Determine the (X, Y) coordinate at the center of the cell enclosing the given text.  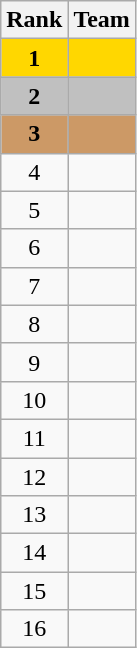
Rank (34, 20)
15 (34, 591)
9 (34, 362)
12 (34, 477)
5 (34, 210)
2 (34, 96)
13 (34, 515)
Team (102, 20)
3 (34, 134)
16 (34, 629)
11 (34, 438)
8 (34, 324)
10 (34, 400)
4 (34, 172)
14 (34, 553)
7 (34, 286)
6 (34, 248)
1 (34, 58)
